Scan for the cell matching the given text and deliver its [x, y] coordinate at center. 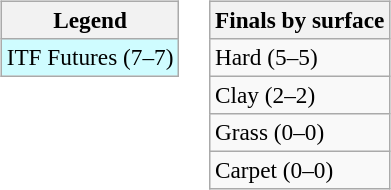
Legend [90, 20]
Hard (5–5) [300, 57]
Carpet (0–0) [300, 171]
ITF Futures (7–7) [90, 57]
Clay (2–2) [300, 95]
Finals by surface [300, 20]
Grass (0–0) [300, 133]
